Identify which cell holds the provided text, then report its (x, y) central coordinate. 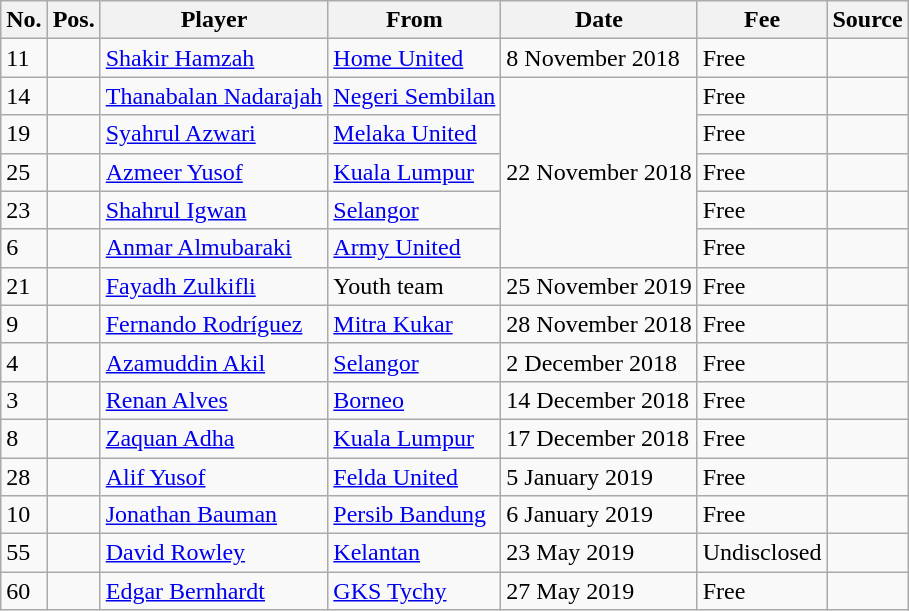
22 November 2018 (599, 172)
55 (24, 553)
23 (24, 210)
25 (24, 172)
Anmar Almubaraki (214, 248)
14 (24, 96)
Youth team (414, 286)
Edgar Bernhardt (214, 591)
Army United (414, 248)
Pos. (74, 20)
Alif Yusof (214, 477)
2 December 2018 (599, 362)
9 (24, 324)
17 December 2018 (599, 438)
Fernando Rodríguez (214, 324)
Mitra Kukar (414, 324)
Felda United (414, 477)
14 December 2018 (599, 400)
28 (24, 477)
Player (214, 20)
Date (599, 20)
28 November 2018 (599, 324)
27 May 2019 (599, 591)
Fee (762, 20)
19 (24, 134)
60 (24, 591)
Jonathan Bauman (214, 515)
Kelantan (414, 553)
6 January 2019 (599, 515)
8 November 2018 (599, 58)
GKS Tychy (414, 591)
Undisclosed (762, 553)
Thanabalan Nadarajah (214, 96)
Azamuddin Akil (214, 362)
Shakir Hamzah (214, 58)
Zaquan Adha (214, 438)
10 (24, 515)
23 May 2019 (599, 553)
Home United (414, 58)
Persib Bandung (414, 515)
Negeri Sembilan (414, 96)
4 (24, 362)
21 (24, 286)
11 (24, 58)
6 (24, 248)
David Rowley (214, 553)
Borneo (414, 400)
Fayadh Zulkifli (214, 286)
5 January 2019 (599, 477)
Source (868, 20)
Shahrul Igwan (214, 210)
From (414, 20)
Syahrul Azwari (214, 134)
Azmeer Yusof (214, 172)
3 (24, 400)
No. (24, 20)
25 November 2019 (599, 286)
Melaka United (414, 134)
8 (24, 438)
Renan Alves (214, 400)
